For the text-containing cell, return its midpoint in (X, Y) coordinate format. 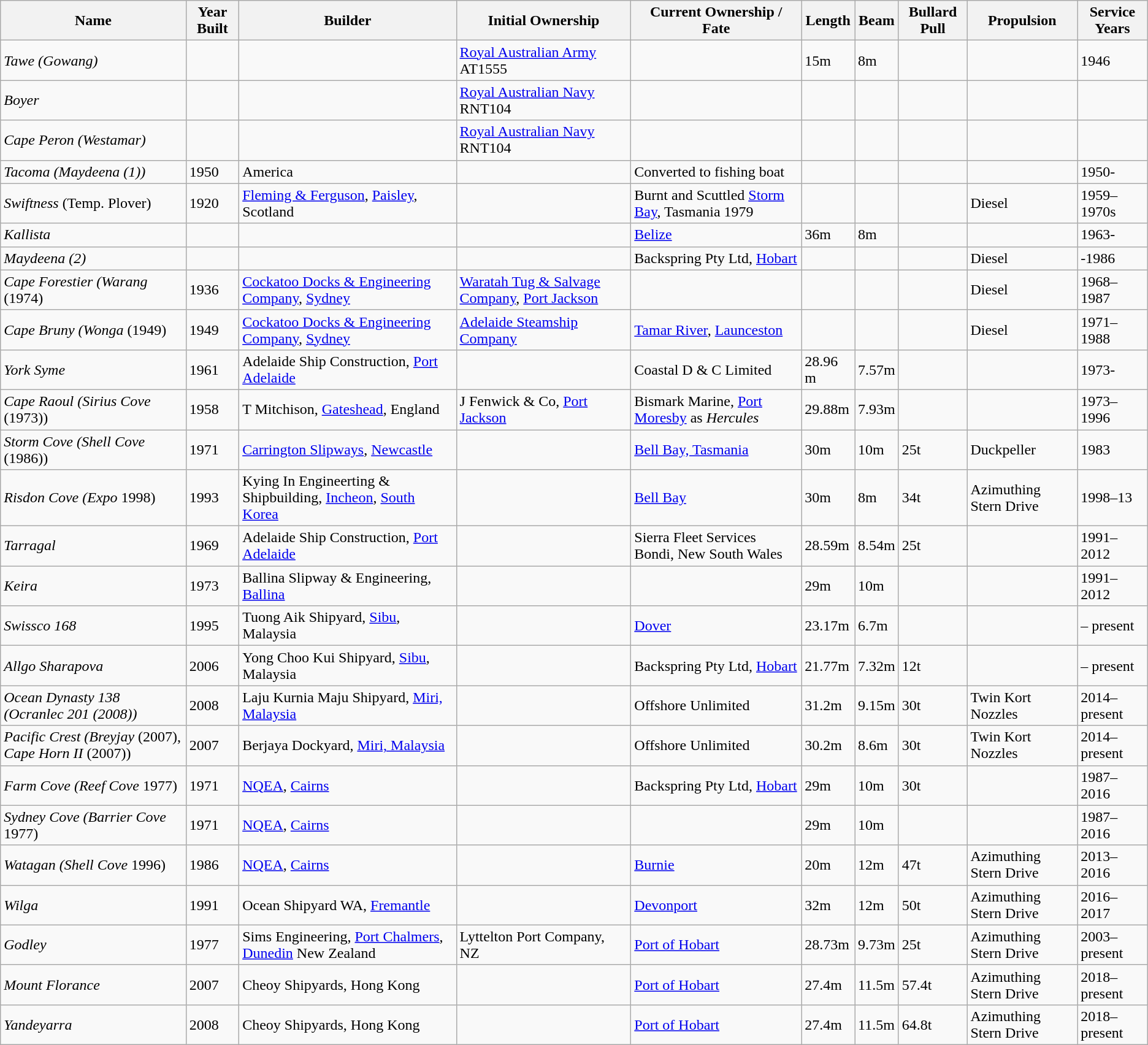
1950- (1112, 172)
Year Built (212, 21)
8.54m (877, 546)
2003–present (1112, 944)
1986 (212, 865)
1969 (212, 546)
31.2m (828, 705)
Berjaya Dockyard, Miri, Malaysia (348, 746)
1949 (212, 330)
20m (828, 865)
Length (828, 21)
Royal Australian Army AT1555 (543, 60)
7.93m (877, 410)
Devonport (716, 905)
-1986 (1112, 258)
Cape Forestier (Warang (1974) (93, 289)
Boyer (93, 101)
1971–1988 (1112, 330)
15m (828, 60)
Kallista (93, 235)
Tuong Aik Shipyard, Sibu, Malaysia (348, 626)
Name (93, 21)
1998–13 (1112, 498)
Tacoma (Maydeena (1)) (93, 172)
Allgo Sharapova (93, 666)
1977 (212, 944)
Cape Peron (Westamar) (93, 140)
30.2m (828, 746)
Coastal D & C Limited (716, 369)
Sydney Cove (Barrier Cove 1977) (93, 825)
Carrington Slipways, Newcastle (348, 449)
Initial Ownership (543, 21)
Service Years (1112, 21)
1973–1996 (1112, 410)
12t (933, 666)
Bullard Pull (933, 21)
47t (933, 865)
28.96 m (828, 369)
Dover (716, 626)
Lyttelton Port Company, NZ (543, 944)
7.32m (877, 666)
Current Ownership / Fate (716, 21)
6.7m (877, 626)
Yong Choo Kui Shipyard, Sibu, Malaysia (348, 666)
1936 (212, 289)
Ballina Slipway & Engineering, Ballina (348, 586)
Cape Raoul (Sirius Cove (1973)) (93, 410)
T Mitchison, Gateshead, England (348, 410)
1958 (212, 410)
Fleming & Ferguson, Paisley, Scotland (348, 204)
1993 (212, 498)
9.15m (877, 705)
1991 (212, 905)
1959–1970s (1112, 204)
1995 (212, 626)
Converted to fishing boat (716, 172)
Sims Engineering, Port Chalmers, Dunedin New Zealand (348, 944)
36m (828, 235)
Ocean Dynasty 138 (Ocranlec 201 (2008)) (93, 705)
Belize (716, 235)
Risdon Cove (Expo 1998) (93, 498)
Laju Kurnia Maju Shipyard, Miri, Malaysia (348, 705)
America (348, 172)
1946 (1112, 60)
9.73m (877, 944)
Beam (877, 21)
York Syme (93, 369)
J Fenwick & Co, Port Jackson (543, 410)
Farm Cove (Reef Cove 1977) (93, 785)
Sierra Fleet Services Bondi, New South Wales (716, 546)
1920 (212, 204)
1983 (1112, 449)
64.8t (933, 1024)
Keira (93, 586)
Bell Bay (716, 498)
57.4t (933, 985)
Waratah Tug & Salvage Company, Port Jackson (543, 289)
Burnie (716, 865)
Duckpeller (1022, 449)
21.77m (828, 666)
50t (933, 905)
Propulsion (1022, 21)
1968–1987 (1112, 289)
Pacific Crest (Breyjay (2007), Cape Horn II (2007)) (93, 746)
Kying In Engineerting & Shipbuilding, Incheon, South Korea (348, 498)
8.6m (877, 746)
Yandeyarra (93, 1024)
Maydeena (2) (93, 258)
Swiftness (Temp. Plover) (93, 204)
32m (828, 905)
1973 (212, 586)
1950 (212, 172)
Ocean Shipyard WA, Fremantle (348, 905)
Storm Cove (Shell Cove (1986)) (93, 449)
Tawe (Gowang) (93, 60)
7.57m (877, 369)
Bell Bay, Tasmania (716, 449)
23.17m (828, 626)
Godley (93, 944)
Watagan (Shell Cove 1996) (93, 865)
Bismark Marine, Port Moresby as Hercules (716, 410)
28.59m (828, 546)
Swissco 168 (93, 626)
Burnt and Scuttled Storm Bay, Tasmania 1979 (716, 204)
29.88m (828, 410)
1961 (212, 369)
1963- (1112, 235)
Builder (348, 21)
2016–2017 (1112, 905)
Wilga (93, 905)
2006 (212, 666)
Mount Florance (93, 985)
28.73m (828, 944)
Adelaide Steamship Company (543, 330)
Cape Bruny (Wonga (1949) (93, 330)
Tamar River, Launceston (716, 330)
2013–2016 (1112, 865)
Tarragal (93, 546)
34t (933, 498)
1973- (1112, 369)
